Return the [X, Y] coordinate for the center point of the cell that contains the specified text.  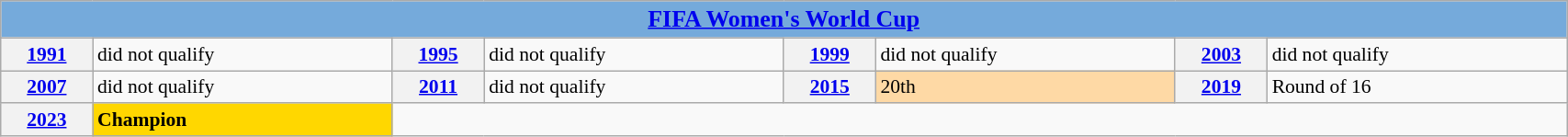
2007 [47, 87]
Champion [243, 120]
2023 [47, 120]
1995 [438, 54]
FIFA Women's World Cup [784, 19]
20th [1025, 87]
1991 [47, 54]
2003 [1221, 54]
1999 [829, 54]
Round of 16 [1417, 87]
2019 [1221, 87]
2015 [829, 87]
2011 [438, 87]
